Return the [X, Y] coordinate for the center point of the cell that contains the specified text.  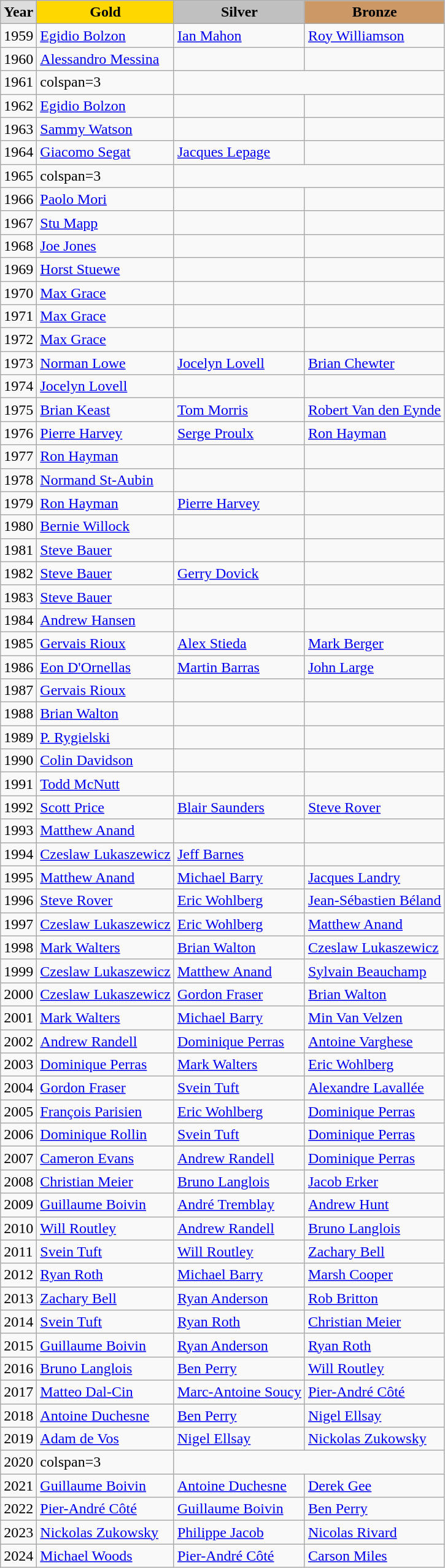
1981 [18, 550]
Robert Van den Eynde [374, 410]
P. Rygielski [106, 737]
1975 [18, 410]
2016 [18, 1368]
1960 [18, 59]
1992 [18, 807]
Marsh Cooper [374, 1275]
Alex Stieda [239, 643]
1971 [18, 316]
1987 [18, 691]
Silver [239, 12]
2012 [18, 1275]
2006 [18, 1135]
Rob Britton [374, 1298]
2023 [18, 1532]
2011 [18, 1252]
1982 [18, 573]
2017 [18, 1392]
Michael Woods [106, 1556]
Andrew Hunt [374, 1205]
André Tremblay [239, 1205]
1985 [18, 643]
Stu Mapp [106, 222]
Brian Chewter [374, 363]
1989 [18, 737]
Alessandro Messina [106, 59]
Colin Davidson [106, 761]
1969 [18, 269]
Matteo Dal-Cin [106, 1392]
1984 [18, 620]
1967 [18, 222]
1965 [18, 176]
Sylvain Beauchamp [374, 971]
1991 [18, 784]
Cameron Evans [106, 1158]
1994 [18, 854]
1983 [18, 597]
1996 [18, 901]
2021 [18, 1486]
Jacques Landry [374, 877]
1993 [18, 831]
2024 [18, 1556]
1964 [18, 152]
2010 [18, 1228]
Norman Lowe [106, 363]
Marc-Antoine Soucy [239, 1392]
Gold [106, 12]
Philippe Jacob [239, 1532]
Derek Gee [374, 1486]
Sammy Watson [106, 129]
Roy Williamson [374, 36]
1990 [18, 761]
Dominique Rollin [106, 1135]
2014 [18, 1322]
1997 [18, 924]
Serge Proulx [239, 433]
2013 [18, 1298]
Blair Saunders [239, 807]
Antoine Varghese [374, 1041]
Ian Mahon [239, 36]
Jeff Barnes [239, 854]
Scott Price [106, 807]
2022 [18, 1509]
2018 [18, 1415]
1966 [18, 199]
1970 [18, 293]
2019 [18, 1439]
Jean-Sébastien Béland [374, 901]
Alexandre Lavallée [374, 1088]
Carson Miles [374, 1556]
1972 [18, 340]
Horst Stuewe [106, 269]
2001 [18, 1017]
Bernie Willock [106, 527]
2009 [18, 1205]
Jacob Erker [374, 1182]
1995 [18, 877]
2002 [18, 1041]
1973 [18, 363]
2015 [18, 1345]
Nicolas Rivard [374, 1532]
1980 [18, 527]
Andrew Hansen [106, 620]
François Parisien [106, 1111]
1976 [18, 433]
2008 [18, 1182]
Joe Jones [106, 246]
1962 [18, 106]
1986 [18, 667]
Gerry Dovick [239, 573]
2004 [18, 1088]
Todd McNutt [106, 784]
2003 [18, 1065]
Jacques Lepage [239, 152]
2000 [18, 994]
Min Van Velzen [374, 1017]
1977 [18, 457]
1959 [18, 36]
1979 [18, 503]
1963 [18, 129]
2020 [18, 1462]
Giacomo Segat [106, 152]
1978 [18, 480]
1998 [18, 947]
1968 [18, 246]
1999 [18, 971]
Tom Morris [239, 410]
1974 [18, 386]
2007 [18, 1158]
Eon D'Ornellas [106, 667]
Martin Barras [239, 667]
Paolo Mori [106, 199]
1961 [18, 82]
Mark Berger [374, 643]
Bronze [374, 12]
2005 [18, 1111]
Normand St-Aubin [106, 480]
Brian Keast [106, 410]
Year [18, 12]
John Large [374, 667]
Adam de Vos [106, 1439]
1988 [18, 714]
